Return (X, Y) of the center of cell containing provided text 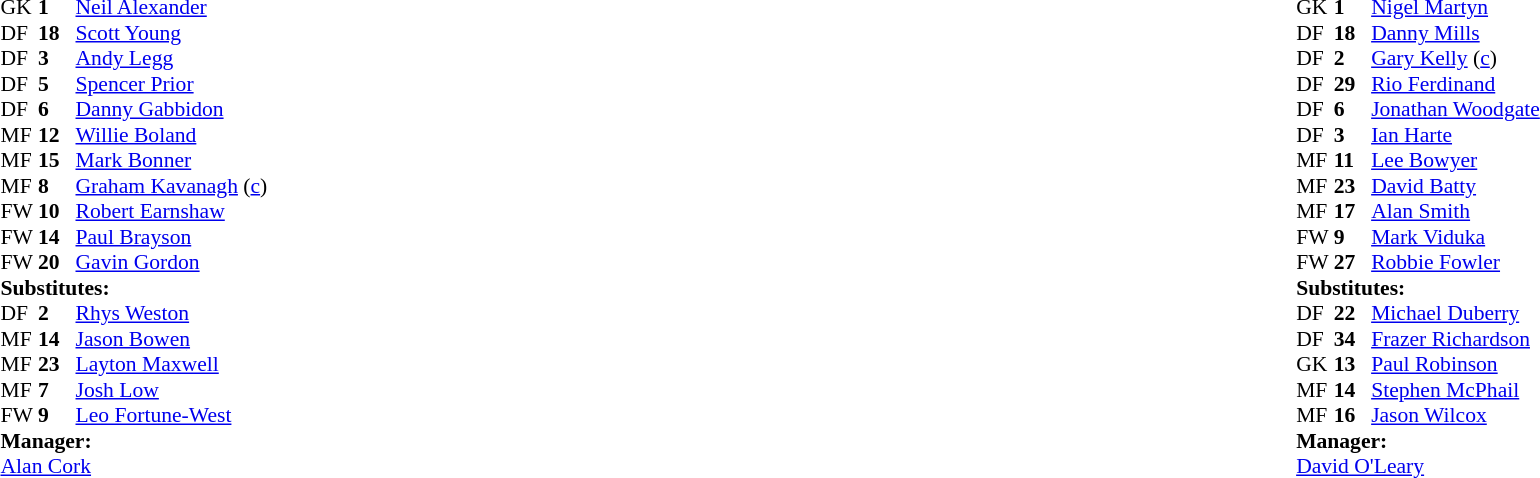
Scott Young (172, 33)
10 (57, 211)
Layton Maxwell (172, 365)
Graham Kavanagh (c) (172, 186)
Gavin Gordon (172, 263)
Mark Viduka (1456, 237)
Jonathan Woodgate (1456, 109)
Paul Robinson (1456, 365)
Stephen McPhail (1456, 390)
16 (1353, 415)
Gary Kelly (c) (1456, 59)
Michael Duberry (1456, 313)
Danny Mills (1456, 33)
Spencer Prior (172, 84)
Jason Bowen (172, 339)
34 (1353, 339)
8 (57, 186)
Lee Bowyer (1456, 161)
Rhys Weston (172, 313)
GK (1315, 365)
Willie Boland (172, 135)
20 (57, 263)
Leo Fortune-West (172, 415)
Ian Harte (1456, 135)
Alan Smith (1456, 211)
Mark Bonner (172, 161)
7 (57, 390)
5 (57, 84)
Robbie Fowler (1456, 263)
13 (1353, 365)
22 (1353, 313)
27 (1353, 263)
12 (57, 135)
Danny Gabbidon (172, 109)
Robert Earnshaw (172, 211)
15 (57, 161)
Frazer Richardson (1456, 339)
Rio Ferdinand (1456, 84)
Paul Brayson (172, 237)
29 (1353, 84)
11 (1353, 161)
Josh Low (172, 390)
David Batty (1456, 186)
Jason Wilcox (1456, 415)
Andy Legg (172, 59)
17 (1353, 211)
